Locate the cell with the specified text and output its [X, Y] center coordinate. 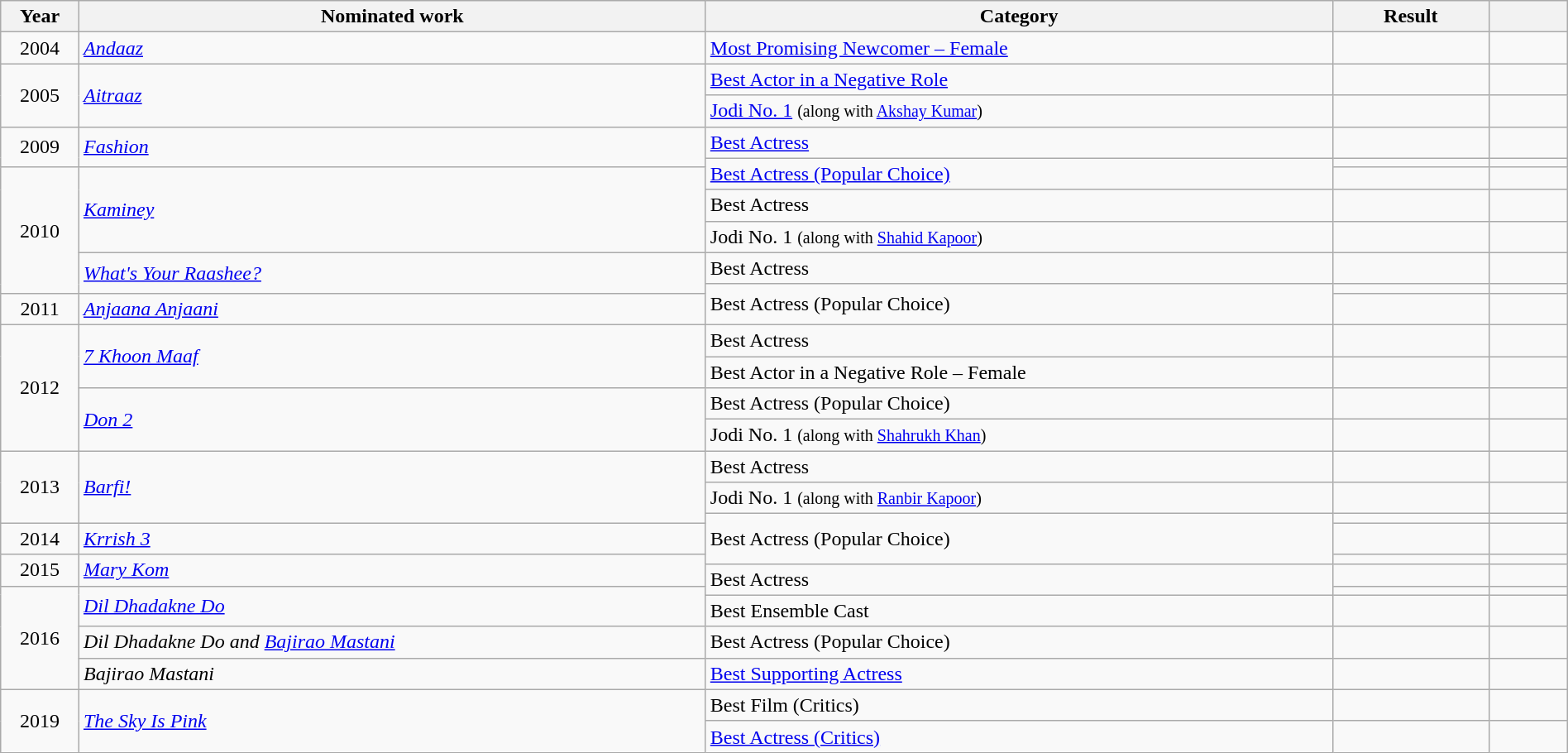
Kaminey [392, 210]
2009 [40, 147]
Aitraaz [392, 95]
2014 [40, 539]
Best Supporting Actress [1019, 674]
2019 [40, 721]
7 Khoon Maaf [392, 356]
Jodi No. 1 (along with Ranbir Kapoor) [1019, 498]
What's Your Raashee? [392, 273]
Andaaz [392, 48]
Jodi No. 1 (along with Akshay Kumar) [1019, 111]
2011 [40, 309]
2013 [40, 487]
Mary Kom [392, 570]
Don 2 [392, 420]
Barfi! [392, 487]
Best Actor in a Negative Role – Female [1019, 372]
Jodi No. 1 (along with Shahrukh Khan) [1019, 435]
Nominated work [392, 17]
Jodi No. 1 (along with Shahid Kapoor) [1019, 237]
Fashion [392, 147]
The Sky Is Pink [392, 721]
Best Film (Critics) [1019, 705]
Anjaana Anjaani [392, 309]
Category [1019, 17]
Krrish 3 [392, 539]
2004 [40, 48]
2016 [40, 637]
Year [40, 17]
Dil Dhadakne Do [392, 606]
Best Actress (Critics) [1019, 736]
2005 [40, 95]
Bajirao Mastani [392, 674]
2015 [40, 570]
Dil Dhadakne Do and Bajirao Mastani [392, 642]
Best Ensemble Cast [1019, 611]
Best Actor in a Negative Role [1019, 79]
Result [1411, 17]
Most Promising Newcomer – Female [1019, 48]
2012 [40, 387]
2010 [40, 230]
